Detect which cell encompasses the target text, then output its [x, y] center coordinate. 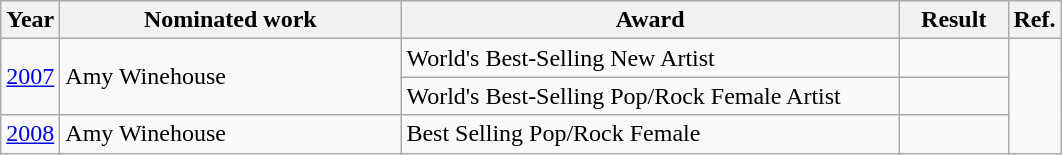
2008 [30, 134]
Ref. [1034, 20]
2007 [30, 77]
World's Best-Selling Pop/Rock Female Artist [650, 96]
Year [30, 20]
Award [650, 20]
Nominated work [230, 20]
Result [954, 20]
Best Selling Pop/Rock Female [650, 134]
World's Best-Selling New Artist [650, 58]
